Pinpoint the cell where the given text exists, returning its (x, y) midpoint coordinate. 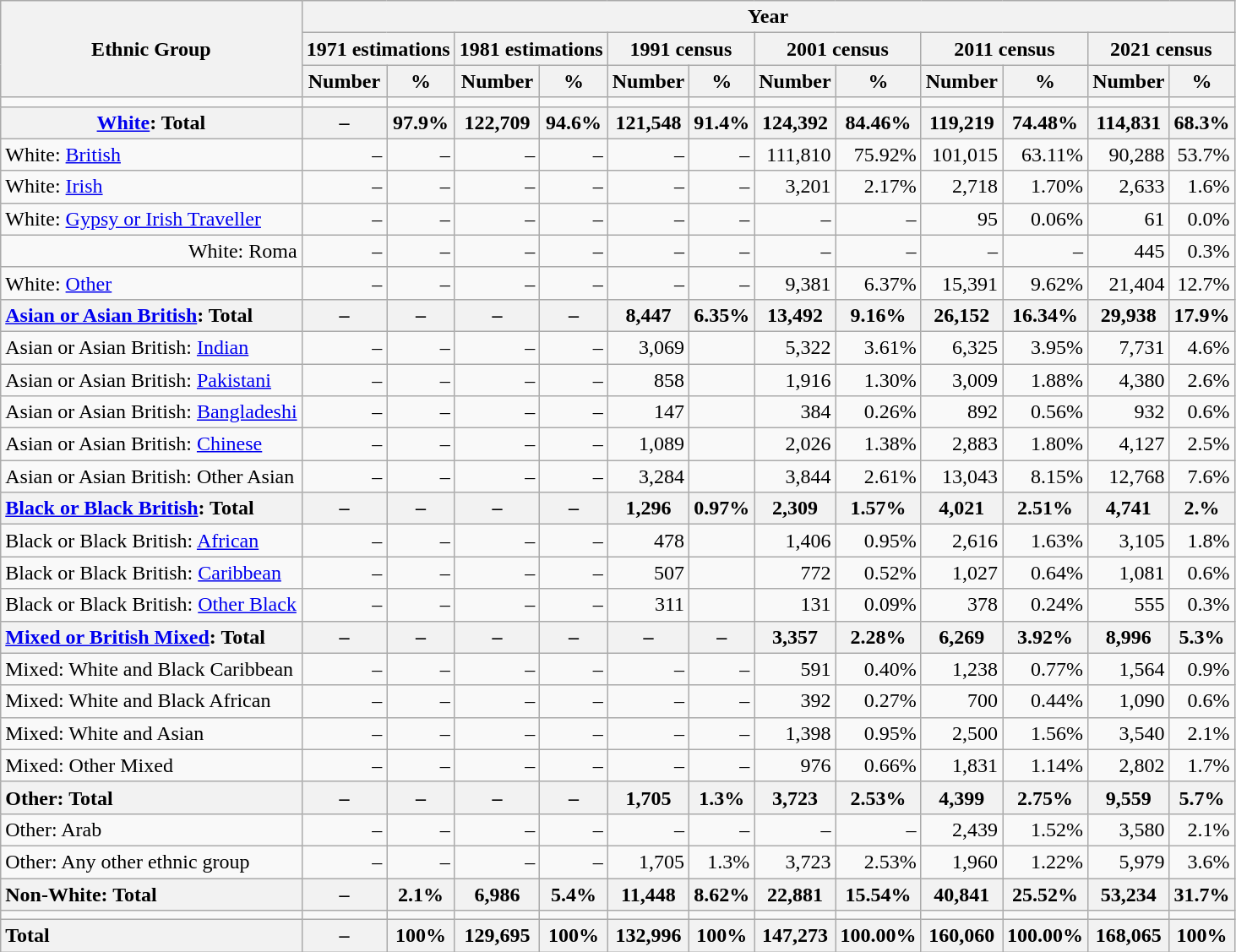
12,768 (1129, 476)
2,633 (1129, 187)
11,448 (648, 895)
White: Total (151, 122)
147,273 (795, 936)
2,309 (795, 509)
2.5% (1201, 444)
Ethnic Group (151, 49)
0.09% (879, 605)
1.7% (1201, 765)
94.6% (574, 122)
Mixed: Other Mixed (151, 765)
Asian or Asian British: Pakistani (151, 379)
61 (1129, 219)
29,938 (1129, 315)
Non-White: Total (151, 895)
1.80% (1046, 444)
4,399 (961, 797)
3,284 (648, 476)
700 (961, 701)
2,026 (795, 444)
2.6% (1201, 379)
12.7% (1201, 283)
0.24% (1046, 605)
3.95% (1046, 347)
Mixed: White and Asian (151, 733)
Asian or Asian British: Chinese (151, 444)
2.61% (879, 476)
147 (648, 412)
0.9% (1201, 669)
53,234 (1129, 895)
131 (795, 605)
1.14% (1046, 765)
91.4% (721, 122)
5.7% (1201, 797)
13,492 (795, 315)
Other: Total (151, 797)
8.15% (1046, 476)
114,831 (1129, 122)
63.11% (1046, 155)
6,325 (961, 347)
2.17% (879, 187)
1.38% (879, 444)
26,152 (961, 315)
2,718 (961, 187)
White: British (151, 155)
3.6% (1201, 862)
0.77% (1046, 669)
1.6% (1201, 187)
5.3% (1201, 637)
31.7% (1201, 895)
Mixed: White and Black Caribbean (151, 669)
53.7% (1201, 155)
0.56% (1046, 412)
0.06% (1046, 219)
15.54% (879, 895)
1.70% (1046, 187)
9.62% (1046, 283)
3.61% (879, 347)
3,105 (1129, 541)
8,447 (648, 315)
13,043 (961, 476)
1.88% (1046, 379)
0.40% (879, 669)
6,986 (497, 895)
0.26% (879, 412)
40,841 (961, 895)
1,564 (1129, 669)
4,127 (1129, 444)
2,883 (961, 444)
101,015 (961, 155)
0.66% (879, 765)
9.16% (879, 315)
3,069 (648, 347)
Mixed: White and Black African (151, 701)
8.62% (721, 895)
129,695 (497, 936)
555 (1129, 605)
1,238 (961, 669)
132,996 (648, 936)
5,322 (795, 347)
1,916 (795, 379)
9,381 (795, 283)
2,439 (961, 830)
591 (795, 669)
3,009 (961, 379)
1,089 (648, 444)
0.52% (879, 573)
Black or Black British: Total (151, 509)
95 (961, 219)
2.28% (879, 637)
378 (961, 605)
1.63% (1046, 541)
3,201 (795, 187)
6.37% (879, 283)
2,616 (961, 541)
3,844 (795, 476)
4,021 (961, 509)
Mixed or British Mixed: Total (151, 637)
68.3% (1201, 122)
Black or Black British: African (151, 541)
2.75% (1046, 797)
384 (795, 412)
0.97% (721, 509)
7.6% (1201, 476)
5.4% (574, 895)
2,802 (1129, 765)
124,392 (795, 122)
892 (961, 412)
4,741 (1129, 509)
97.9% (421, 122)
311 (648, 605)
121,548 (648, 122)
1.57% (879, 509)
5,979 (1129, 862)
111,810 (795, 155)
75.92% (879, 155)
976 (795, 765)
0.64% (1046, 573)
7,731 (1129, 347)
74.48% (1046, 122)
Asian or Asian British: Bangladeshi (151, 412)
3,540 (1129, 733)
932 (1129, 412)
0.44% (1046, 701)
3,580 (1129, 830)
21,404 (1129, 283)
0.0% (1201, 219)
Total (151, 936)
6,269 (961, 637)
1971 estimations (378, 49)
160,060 (961, 936)
119,219 (961, 122)
Year (768, 17)
White: Gypsy or Irish Traveller (151, 219)
Asian or Asian British: Other Asian (151, 476)
White: Roma (151, 251)
15,391 (961, 283)
1.8% (1201, 541)
16.34% (1046, 315)
4,380 (1129, 379)
Other: Arab (151, 830)
445 (1129, 251)
22,881 (795, 895)
Other: Any other ethnic group (151, 862)
2.% (1201, 509)
168,065 (1129, 936)
507 (648, 573)
Black or Black British: Other Black (151, 605)
90,288 (1129, 155)
1.30% (879, 379)
1,406 (795, 541)
2001 census (838, 49)
1.22% (1046, 862)
9,559 (1129, 797)
6.35% (721, 315)
1,831 (961, 765)
Asian or Asian British: Indian (151, 347)
122,709 (497, 122)
4.6% (1201, 347)
3,357 (795, 637)
2021 census (1161, 49)
2.51% (1046, 509)
1991 census (681, 49)
2,500 (961, 733)
84.46% (879, 122)
1,960 (961, 862)
858 (648, 379)
White: Other (151, 283)
Asian or Asian British: Total (151, 315)
3.92% (1046, 637)
1.52% (1046, 830)
17.9% (1201, 315)
Black or Black British: Caribbean (151, 573)
1,296 (648, 509)
1,081 (1129, 573)
8,996 (1129, 637)
1981 estimations (531, 49)
1,027 (961, 573)
White: Irish (151, 187)
1,398 (795, 733)
25.52% (1046, 895)
392 (795, 701)
0.27% (879, 701)
1.56% (1046, 733)
478 (648, 541)
2011 census (1004, 49)
772 (795, 573)
1,090 (1129, 701)
